For the text-containing cell, return its midpoint in [X, Y] coordinate format. 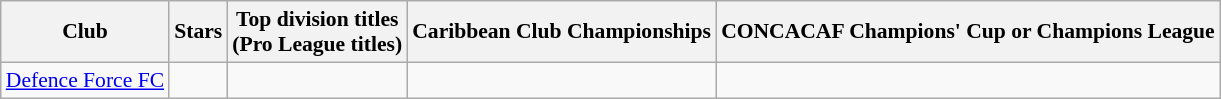
Caribbean Club Championships [562, 32]
Club [85, 32]
Stars [198, 32]
CONCACAF Champions' Cup or Champions League [968, 32]
Defence Force FC [85, 80]
Top division titles(Pro League titles) [317, 32]
